Detect which cell encompasses the target text, then output its [X, Y] center coordinate. 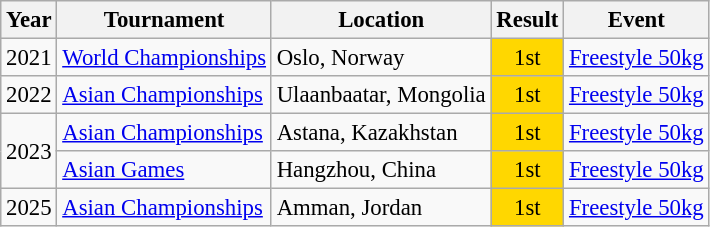
Oslo, Norway [381, 58]
Event [636, 20]
Tournament [164, 20]
Year [29, 20]
World Championships [164, 58]
2021 [29, 58]
2023 [29, 152]
2025 [29, 208]
Location [381, 20]
Ulaanbaatar, Mongolia [381, 95]
Hangzhou, China [381, 170]
Result [528, 20]
Asian Games [164, 170]
2022 [29, 95]
Amman, Jordan [381, 208]
Astana, Kazakhstan [381, 133]
